Find where the given text appears and provide that cell's center as [X, Y] coordinate. 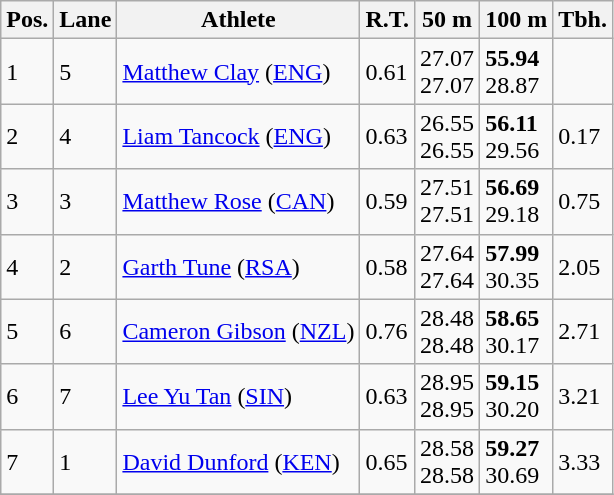
28.5828.58 [448, 462]
2.05 [583, 266]
Tbh. [583, 20]
Liam Tancock (ENG) [238, 136]
56.6929.18 [516, 202]
David Dunford (KEN) [238, 462]
27.6427.64 [448, 266]
58.6530.17 [516, 332]
0.65 [388, 462]
56.1129.56 [516, 136]
Garth Tune (RSA) [238, 266]
59.2730.69 [516, 462]
0.59 [388, 202]
3.33 [583, 462]
Lee Yu Tan (SIN) [238, 396]
0.17 [583, 136]
28.4828.48 [448, 332]
Cameron Gibson (NZL) [238, 332]
Matthew Clay (ENG) [238, 72]
3.21 [583, 396]
55.9428.87 [516, 72]
0.76 [388, 332]
Lane [86, 20]
57.9930.35 [516, 266]
R.T. [388, 20]
100 m [516, 20]
Athlete [238, 20]
28.9528.95 [448, 396]
27.5127.51 [448, 202]
27.0727.07 [448, 72]
2.71 [583, 332]
0.58 [388, 266]
50 m [448, 20]
0.75 [583, 202]
0.61 [388, 72]
59.1530.20 [516, 396]
Matthew Rose (CAN) [238, 202]
Pos. [28, 20]
26.5526.55 [448, 136]
